Determine the [x, y] coordinate at the center of the cell enclosing the given text.  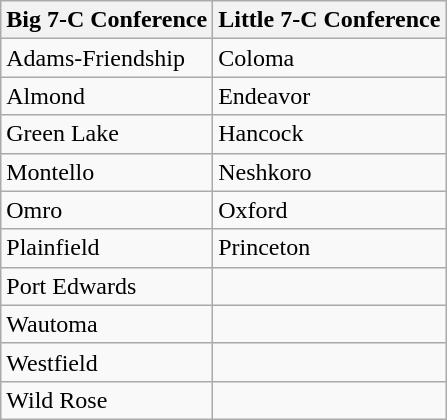
Neshkoro [330, 172]
Wild Rose [107, 400]
Plainfield [107, 248]
Princeton [330, 248]
Wautoma [107, 324]
Coloma [330, 58]
Port Edwards [107, 286]
Omro [107, 210]
Oxford [330, 210]
Westfield [107, 362]
Green Lake [107, 134]
Hancock [330, 134]
Endeavor [330, 96]
Adams-Friendship [107, 58]
Little 7-C Conference [330, 20]
Almond [107, 96]
Big 7-C Conference [107, 20]
Montello [107, 172]
